Return (x, y) of the center of cell containing provided text 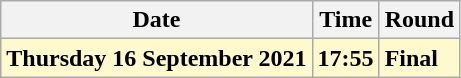
Time (346, 20)
Date (156, 20)
Round (419, 20)
Final (419, 58)
Thursday 16 September 2021 (156, 58)
17:55 (346, 58)
